Find where the given text appears and provide that cell's center as (x, y) coordinate. 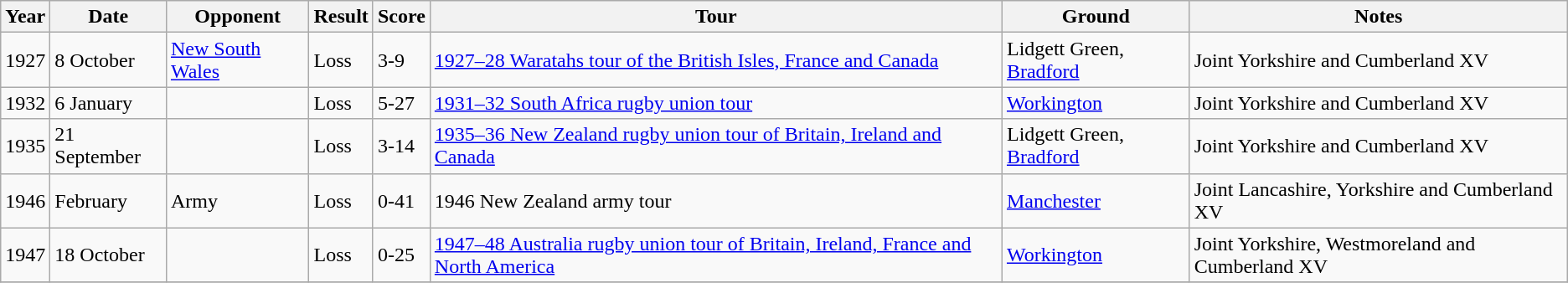
0-25 (401, 255)
February (109, 201)
1931–32 South Africa rugby union tour (715, 103)
6 January (109, 103)
1935–36 New Zealand rugby union tour of Britain, Ireland and Canada (715, 146)
1947 (25, 255)
Score (401, 17)
1935 (25, 146)
Notes (1379, 17)
Joint Lancashire, Yorkshire and Cumberland XV (1379, 201)
1947–48 Australia rugby union tour of Britain, Ireland, France and North America (715, 255)
3-14 (401, 146)
Manchester (1096, 201)
Ground (1096, 17)
1932 (25, 103)
Result (341, 17)
1927–28 Waratahs tour of the British Isles, France and Canada (715, 60)
0-41 (401, 201)
21 September (109, 146)
Army (238, 201)
Year (25, 17)
Tour (715, 17)
1946 New Zealand army tour (715, 201)
5-27 (401, 103)
Date (109, 17)
8 October (109, 60)
New South Wales (238, 60)
1946 (25, 201)
Opponent (238, 17)
18 October (109, 255)
3-9 (401, 60)
1927 (25, 60)
Joint Yorkshire, Westmoreland and Cumberland XV (1379, 255)
